Scan for the cell matching the given text and deliver its [X, Y] coordinate at center. 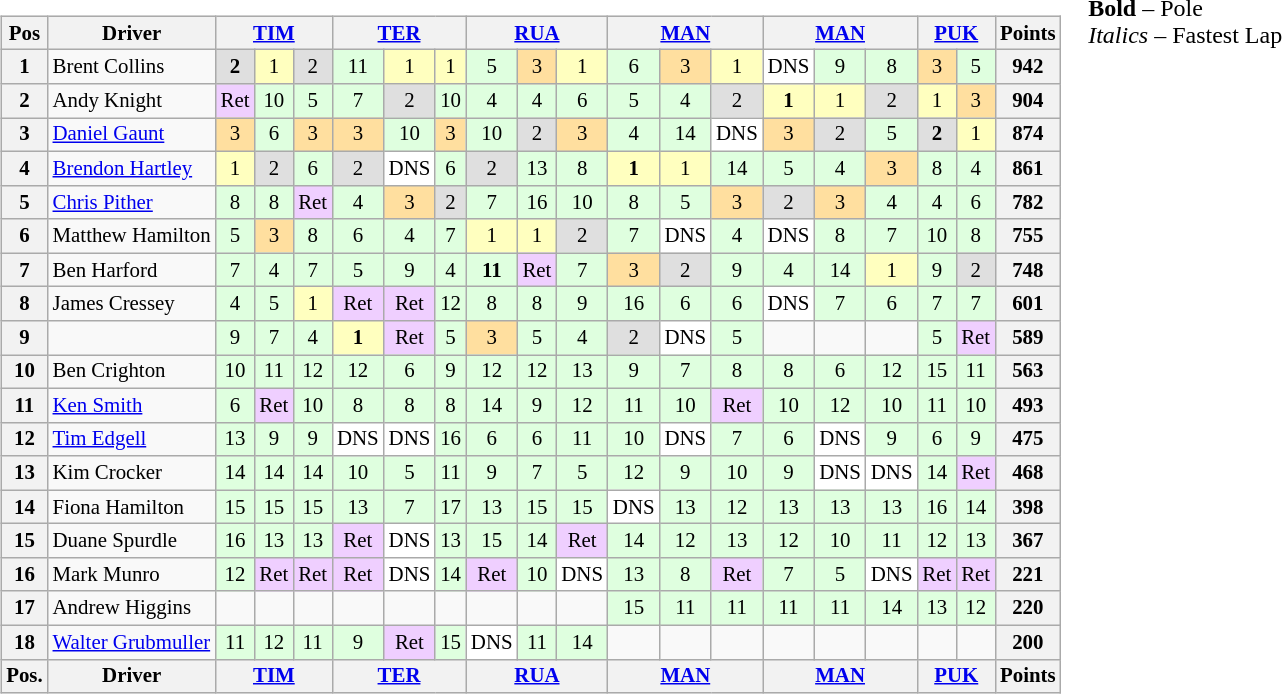
755 [1028, 236]
367 [1028, 541]
589 [1028, 338]
Mark Munro [132, 575]
Ben Harford [132, 270]
Andy Knight [132, 101]
601 [1028, 304]
493 [1028, 405]
Kim Crocker [132, 473]
468 [1028, 473]
James Cressey [132, 304]
Pos. [24, 676]
221 [1028, 575]
Daniel Gaunt [132, 135]
Ben Crighton [132, 372]
220 [1028, 608]
942 [1028, 67]
475 [1028, 439]
Ken Smith [132, 405]
398 [1028, 507]
Fiona Hamilton [132, 507]
782 [1028, 202]
Matthew Hamilton [132, 236]
Tim Edgell [132, 439]
Brendon Hartley [132, 168]
Walter Grubmuller [132, 642]
Chris Pither [132, 202]
18 [24, 642]
Andrew Higgins [132, 608]
Pos [24, 33]
861 [1028, 168]
200 [1028, 642]
874 [1028, 135]
904 [1028, 101]
563 [1028, 372]
Duane Spurdle [132, 541]
748 [1028, 270]
Brent Collins [132, 67]
